Find where the given text appears and provide that cell's center as [x, y] coordinate. 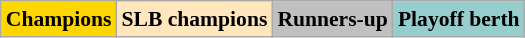
SLB champions [194, 19]
Champions [59, 19]
Runners-up [332, 19]
Playoff berth [459, 19]
